Capture the cell that displays the provided text and extract its (x, y) central coordinate. 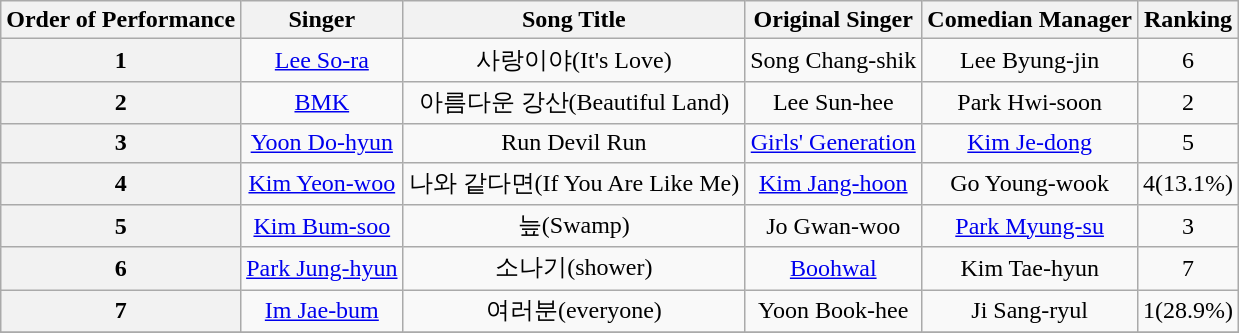
Park Hwi-soon (1030, 102)
Lee Byung-jin (1030, 60)
Yoon Book-hee (834, 312)
Im Jae-bum (322, 312)
Song Chang-shik (834, 60)
Comedian Manager (1030, 20)
BMK (322, 102)
소나기(shower) (574, 268)
4 (121, 184)
여러분(everyone) (574, 312)
Ji Sang-ryul (1030, 312)
Run Devil Run (574, 143)
Jo Gwan-woo (834, 226)
Girls' Generation (834, 143)
Original Singer (834, 20)
4(13.1%) (1188, 184)
1 (121, 60)
아름다운 강산(Beautiful Land) (574, 102)
Song Title (574, 20)
Park Jung-hyun (322, 268)
Kim Bum-soo (322, 226)
Yoon Do-hyun (322, 143)
Kim Yeon-woo (322, 184)
늪(Swamp) (574, 226)
Order of Performance (121, 20)
Park Myung-su (1030, 226)
나와 같다면(If You Are Like Me) (574, 184)
Kim Jang-hoon (834, 184)
Lee So-ra (322, 60)
Singer (322, 20)
Go Young-wook (1030, 184)
1(28.9%) (1188, 312)
사랑이야(It's Love) (574, 60)
Ranking (1188, 20)
Kim Je-dong (1030, 143)
Kim Tae-hyun (1030, 268)
Boohwal (834, 268)
Lee Sun-hee (834, 102)
